Locate the cell with the specified text and output its [X, Y] center coordinate. 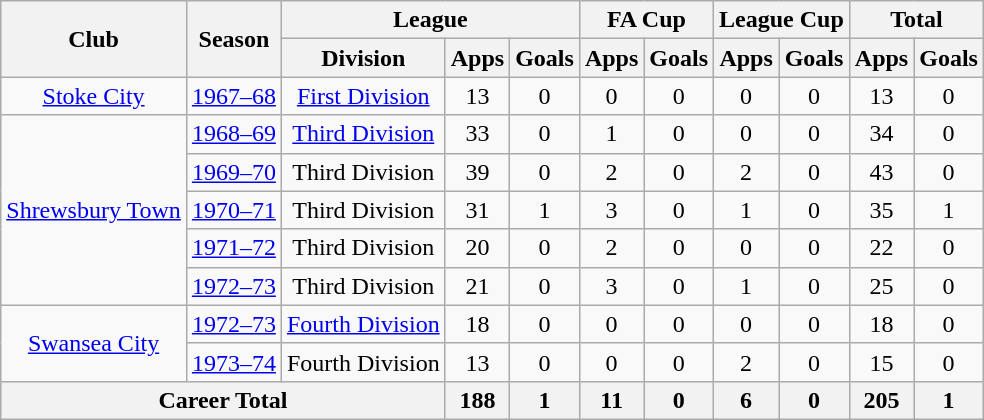
25 [881, 286]
Shrewsbury Town [94, 210]
First Division [363, 96]
43 [881, 172]
Career Total [223, 400]
20 [477, 248]
1973–74 [234, 362]
11 [611, 400]
1969–70 [234, 172]
League Cup [782, 20]
6 [746, 400]
33 [477, 134]
Season [234, 39]
39 [477, 172]
FA Cup [646, 20]
1971–72 [234, 248]
Division [363, 58]
Club [94, 39]
34 [881, 134]
21 [477, 286]
22 [881, 248]
Total [916, 20]
League [430, 20]
188 [477, 400]
1970–71 [234, 210]
35 [881, 210]
Stoke City [94, 96]
205 [881, 400]
1968–69 [234, 134]
31 [477, 210]
Swansea City [94, 343]
1967–68 [234, 96]
15 [881, 362]
